Identify which cell holds the provided text, then report its [X, Y] central coordinate. 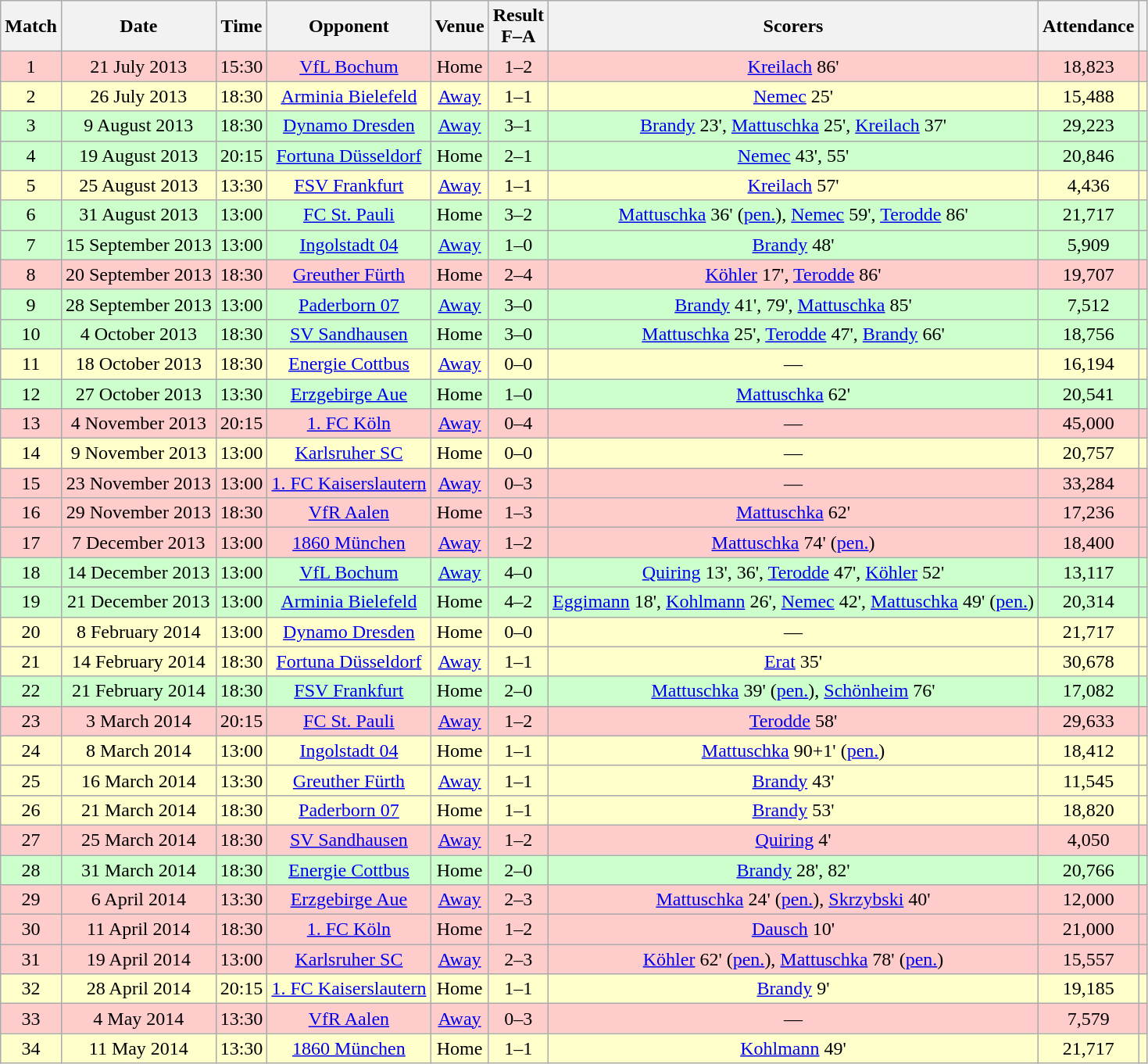
32 [31, 989]
19 April 2014 [138, 959]
Brandy 41', 79', Mattuschka 85' [794, 304]
Nemec 43', 55' [794, 156]
20 September 2013 [138, 274]
16 [31, 513]
18 October 2013 [138, 364]
20,757 [1089, 453]
29,223 [1089, 126]
Nemec 25' [794, 96]
Köhler 62' (pen.), Mattuschka 78' (pen.) [794, 959]
9 [31, 304]
12 [31, 393]
11,545 [1089, 780]
28 September 2013 [138, 304]
26 July 2013 [138, 96]
31 [31, 959]
16 March 2014 [138, 780]
2 [31, 96]
Time [241, 27]
18,412 [1089, 751]
16,194 [1089, 364]
19,185 [1089, 989]
22 [31, 691]
19 [31, 602]
4 October 2013 [138, 334]
29 [31, 900]
33,284 [1089, 483]
0–4 [518, 424]
Brandy 28', 82' [794, 870]
Mattuschka 90+1' (pen.) [794, 751]
Kreilach 86' [794, 66]
30 [31, 930]
18,756 [1089, 334]
5,909 [1089, 245]
2–4 [518, 274]
15,557 [1089, 959]
21 February 2014 [138, 691]
Erat 35' [794, 661]
Dausch 10' [794, 930]
Mattuschka 24' (pen.), Skrzybski 40' [794, 900]
21,000 [1089, 930]
15 [31, 483]
Venue [460, 27]
34 [31, 1048]
Terodde 58' [794, 721]
4,050 [1089, 840]
11 [31, 364]
20,541 [1089, 393]
21 [31, 661]
27 October 2013 [138, 393]
31 March 2014 [138, 870]
Mattuschka 25', Terodde 47', Brandy 66' [794, 334]
Brandy 43' [794, 780]
45,000 [1089, 424]
27 [31, 840]
21 July 2013 [138, 66]
14 December 2013 [138, 572]
9 November 2013 [138, 453]
4 [31, 156]
25 March 2014 [138, 840]
Kreilach 57' [794, 185]
29,633 [1089, 721]
4–0 [518, 572]
7 [31, 245]
28 [31, 870]
Mattuschka 74' (pen.) [794, 543]
18 [31, 572]
Match [31, 27]
Brandy 53' [794, 810]
3 [31, 126]
3 March 2014 [138, 721]
24 [31, 751]
29 November 2013 [138, 513]
4 November 2013 [138, 424]
Date [138, 27]
25 [31, 780]
3–1 [518, 126]
26 [31, 810]
20,846 [1089, 156]
Quiring 13', 36', Terodde 47', Köhler 52' [794, 572]
20,766 [1089, 870]
7,579 [1089, 1019]
20,314 [1089, 602]
33 [31, 1019]
4–2 [518, 602]
4 May 2014 [138, 1019]
10 [31, 334]
8 March 2014 [138, 751]
8 February 2014 [138, 632]
23 [31, 721]
21 March 2014 [138, 810]
4,436 [1089, 185]
Brandy 48' [794, 245]
9 August 2013 [138, 126]
Quiring 4' [794, 840]
5 [31, 185]
23 November 2013 [138, 483]
15,488 [1089, 96]
18,823 [1089, 66]
18,820 [1089, 810]
13,117 [1089, 572]
Mattuschka 36' (pen.), Nemec 59', Terodde 86' [794, 215]
25 August 2013 [138, 185]
Brandy 23', Mattuschka 25', Kreilach 37' [794, 126]
17 [31, 543]
13 [31, 424]
20 [31, 632]
Mattuschka 39' (pen.), Schönheim 76' [794, 691]
12,000 [1089, 900]
19,707 [1089, 274]
Köhler 17', Terodde 86' [794, 274]
14 February 2014 [138, 661]
7 December 2013 [138, 543]
1–3 [518, 513]
8 [31, 274]
6 [31, 215]
Kohlmann 49' [794, 1048]
17,236 [1089, 513]
2–1 [518, 156]
Opponent [349, 27]
18,400 [1089, 543]
Brandy 9' [794, 989]
21 December 2013 [138, 602]
19 August 2013 [138, 156]
Scorers [794, 27]
7,512 [1089, 304]
15 September 2013 [138, 245]
6 April 2014 [138, 900]
3–2 [518, 215]
14 [31, 453]
11 May 2014 [138, 1048]
15:30 [241, 66]
17,082 [1089, 691]
28 April 2014 [138, 989]
31 August 2013 [138, 215]
Eggimann 18', Kohlmann 26', Nemec 42', Mattuschka 49' (pen.) [794, 602]
11 April 2014 [138, 930]
Attendance [1089, 27]
30,678 [1089, 661]
1 [31, 66]
ResultF–A [518, 27]
